Scan for the cell matching the given text and deliver its (X, Y) coordinate at center. 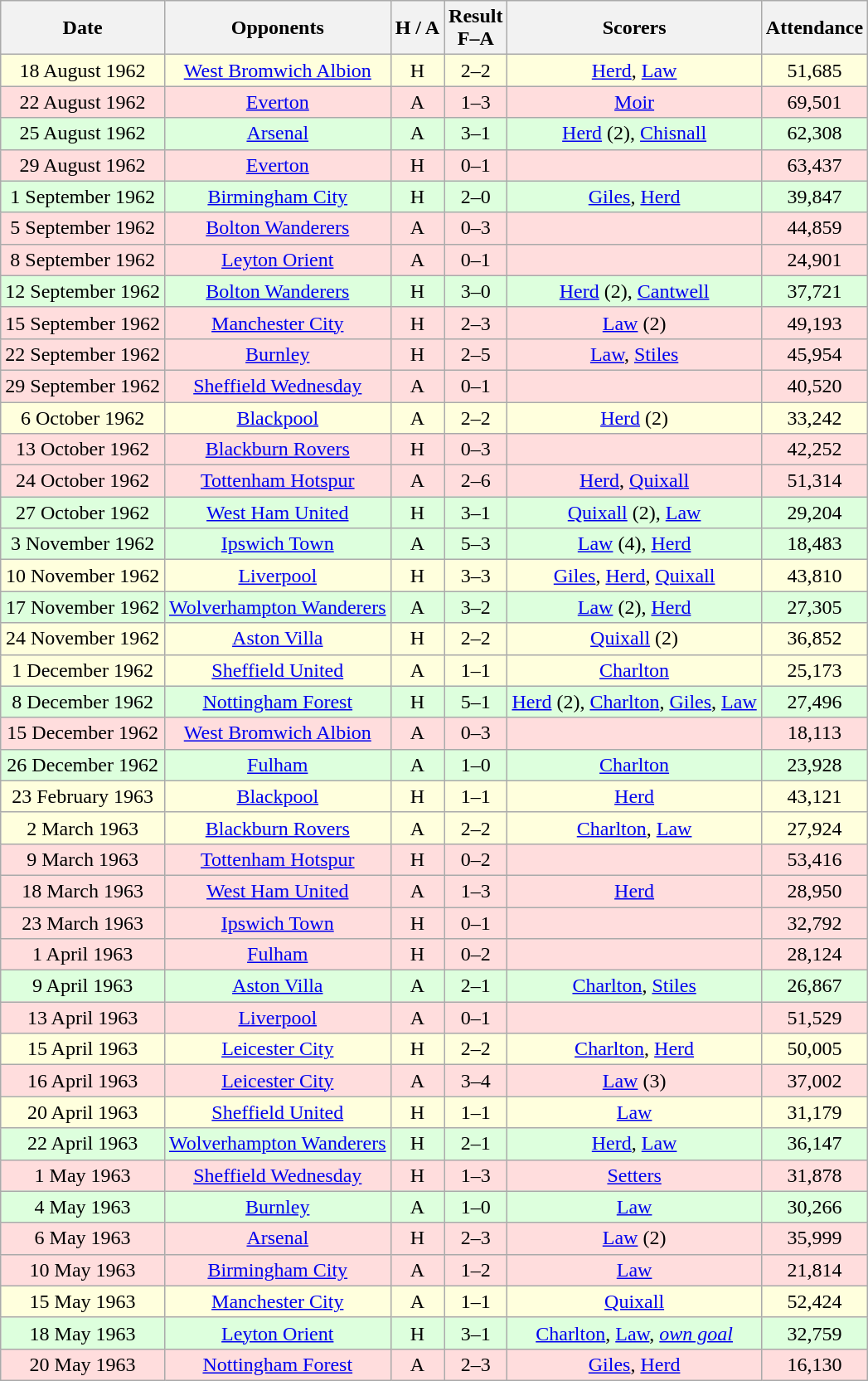
25,173 (814, 670)
Herd (2), Cantwell (634, 291)
Charlton, Stiles (634, 986)
32,792 (814, 923)
35,999 (814, 1238)
26,867 (814, 986)
15 April 1963 (83, 1049)
Law, Stiles (634, 354)
13 October 1962 (83, 450)
36,147 (814, 1144)
16 April 1963 (83, 1081)
28,950 (814, 891)
27 October 1962 (83, 513)
9 April 1963 (83, 986)
27,496 (814, 702)
27,305 (814, 607)
Moir (634, 102)
26 December 1962 (83, 765)
23,928 (814, 765)
49,193 (814, 323)
Attendance (814, 28)
18,113 (814, 733)
42,252 (814, 450)
1 December 1962 (83, 670)
31,179 (814, 1112)
1–2 (476, 1270)
ResultF–A (476, 28)
23 February 1963 (83, 796)
13 April 1963 (83, 1018)
24 November 1962 (83, 639)
22 September 1962 (83, 354)
52,424 (814, 1301)
29,204 (814, 513)
36,852 (814, 639)
5–1 (476, 702)
18 August 1962 (83, 71)
Giles, Herd, Quixall (634, 576)
10 November 1962 (83, 576)
21,814 (814, 1270)
1 September 1962 (83, 197)
3–0 (476, 291)
29 September 1962 (83, 386)
9 March 1963 (83, 859)
Law (3) (634, 1081)
Date (83, 28)
28,124 (814, 955)
Law (4), Herd (634, 544)
5 September 1962 (83, 228)
Setters (634, 1175)
Opponents (277, 28)
Charlton, Law, own goal (634, 1333)
6 October 1962 (83, 417)
16,130 (814, 1364)
63,437 (814, 165)
51,314 (814, 481)
Scorers (634, 28)
50,005 (814, 1049)
Quixall (634, 1301)
2–0 (476, 197)
17 November 1962 (83, 607)
Herd (2) (634, 417)
1 May 1963 (83, 1175)
15 September 1962 (83, 323)
40,520 (814, 386)
45,954 (814, 354)
29 August 1962 (83, 165)
2–6 (476, 481)
39,847 (814, 197)
43,121 (814, 796)
25 August 1962 (83, 134)
24 October 1962 (83, 481)
1 April 1963 (83, 955)
4 May 1963 (83, 1207)
53,416 (814, 859)
5–3 (476, 544)
15 December 1962 (83, 733)
69,501 (814, 102)
Quixall (2), Law (634, 513)
8 December 1962 (83, 702)
18 May 1963 (83, 1333)
Quixall (2) (634, 639)
Herd (2), Charlton, Giles, Law (634, 702)
62,308 (814, 134)
Herd (2), Chisnall (634, 134)
3–4 (476, 1081)
32,759 (814, 1333)
22 August 1962 (83, 102)
22 April 1963 (83, 1144)
6 May 1963 (83, 1238)
2–5 (476, 354)
Law (2), Herd (634, 607)
H / A (417, 28)
3–3 (476, 576)
44,859 (814, 228)
8 September 1962 (83, 260)
33,242 (814, 417)
30,266 (814, 1207)
3–2 (476, 607)
15 May 1963 (83, 1301)
Charlton, Law (634, 828)
37,721 (814, 291)
12 September 1962 (83, 291)
2 March 1963 (83, 828)
20 April 1963 (83, 1112)
23 March 1963 (83, 923)
51,685 (814, 71)
18,483 (814, 544)
37,002 (814, 1081)
10 May 1963 (83, 1270)
31,878 (814, 1175)
Charlton, Herd (634, 1049)
43,810 (814, 576)
24,901 (814, 260)
20 May 1963 (83, 1364)
51,529 (814, 1018)
Herd, Quixall (634, 481)
18 March 1963 (83, 891)
3 November 1962 (83, 544)
27,924 (814, 828)
